Return the (X, Y) coordinate for the center point of the cell that contains the specified text.  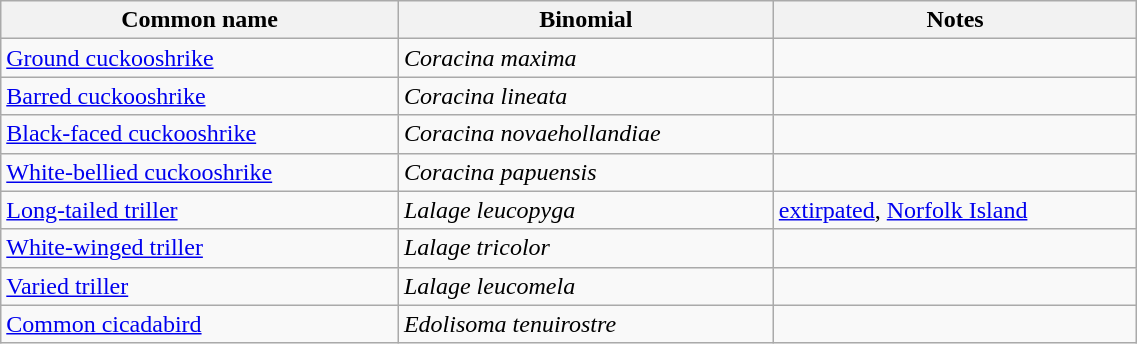
Binomial (586, 20)
White-winged triller (200, 248)
Notes (955, 20)
Coracina novaehollandiae (586, 134)
Lalage leucomela (586, 286)
Edolisoma tenuirostre (586, 324)
extirpated, Norfolk Island (955, 210)
Long-tailed triller (200, 210)
Coracina lineata (586, 96)
Barred cuckooshrike (200, 96)
Lalage tricolor (586, 248)
Coracina maxima (586, 58)
Common name (200, 20)
Common cicadabird (200, 324)
White-bellied cuckooshrike (200, 172)
Varied triller (200, 286)
Black-faced cuckooshrike (200, 134)
Lalage leucopyga (586, 210)
Ground cuckooshrike (200, 58)
Coracina papuensis (586, 172)
